Extract the (X, Y) coordinate from the center of the cell holding the provided text.  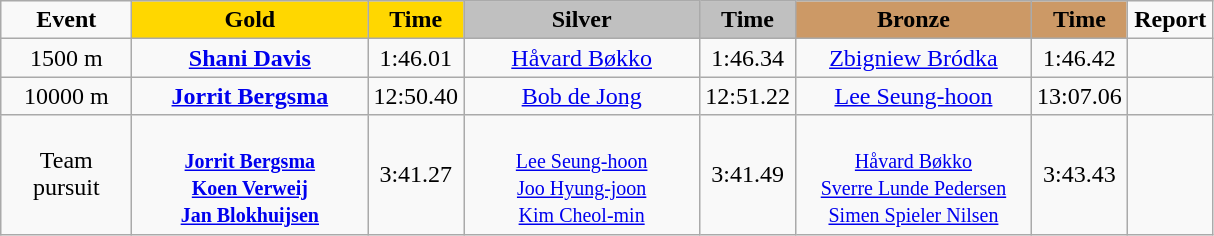
12:50.40 (416, 96)
1:46.34 (748, 58)
13:07.06 (1079, 96)
Jorrit BergsmaKoen VerweijJan Blokhuijsen (250, 174)
1500 m (66, 58)
Gold (250, 20)
Lee Seung-hoon (913, 96)
Håvard BøkkoSverre Lunde PedersenSimen Spieler Nilsen (913, 174)
Silver (582, 20)
Shani Davis (250, 58)
Report (1170, 20)
Bob de Jong (582, 96)
Event (66, 20)
Lee Seung-hoonJoo Hyung-joonKim Cheol-min (582, 174)
12:51.22 (748, 96)
10000 m (66, 96)
1:46.01 (416, 58)
3:41.49 (748, 174)
Zbigniew Bródka (913, 58)
Jorrit Bergsma (250, 96)
Håvard Bøkko (582, 58)
Bronze (913, 20)
3:43.43 (1079, 174)
Team pursuit (66, 174)
3:41.27 (416, 174)
1:46.42 (1079, 58)
